Find where the given text appears and provide that cell's center as (x, y) coordinate. 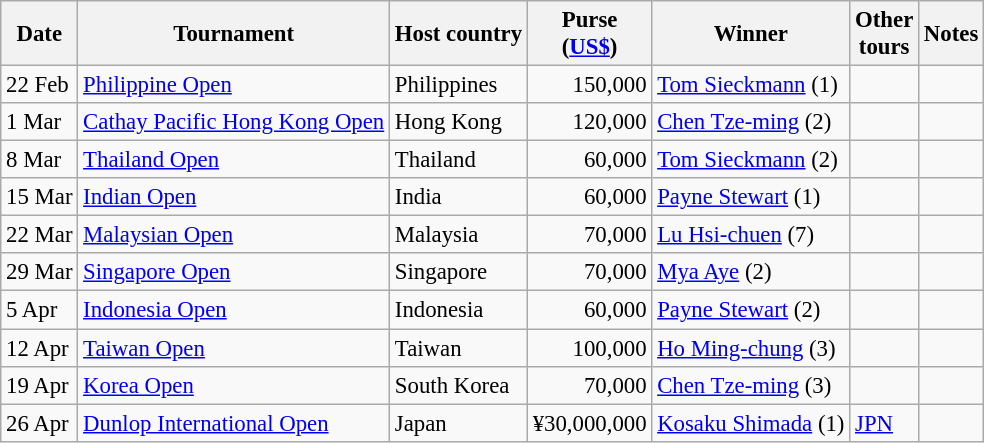
29 Mar (40, 273)
12 Apr (40, 348)
Chen Tze-ming (2) (751, 122)
South Korea (459, 385)
Indonesia (459, 310)
8 Mar (40, 160)
Taiwan Open (234, 348)
19 Apr (40, 385)
Lu Hsi-chuen (7) (751, 235)
Thailand Open (234, 160)
Malaysian Open (234, 235)
Payne Stewart (1) (751, 197)
Tournament (234, 34)
Hong Kong (459, 122)
22 Mar (40, 235)
Thailand (459, 160)
Indian Open (234, 197)
Date (40, 34)
Mya Aye (2) (751, 273)
15 Mar (40, 197)
Singapore Open (234, 273)
Singapore (459, 273)
Winner (751, 34)
Tom Sieckmann (2) (751, 160)
Chen Tze-ming (3) (751, 385)
100,000 (589, 348)
22 Feb (40, 85)
Japan (459, 423)
Taiwan (459, 348)
Notes (952, 34)
Philippines (459, 85)
JPN (884, 423)
120,000 (589, 122)
Payne Stewart (2) (751, 310)
Purse(US$) (589, 34)
Philippine Open (234, 85)
¥30,000,000 (589, 423)
Tom Sieckmann (1) (751, 85)
Cathay Pacific Hong Kong Open (234, 122)
1 Mar (40, 122)
India (459, 197)
Kosaku Shimada (1) (751, 423)
Malaysia (459, 235)
26 Apr (40, 423)
Othertours (884, 34)
Host country (459, 34)
Indonesia Open (234, 310)
Korea Open (234, 385)
Dunlop International Open (234, 423)
150,000 (589, 85)
Ho Ming-chung (3) (751, 348)
5 Apr (40, 310)
